For the text-containing cell, return its midpoint in [x, y] coordinate format. 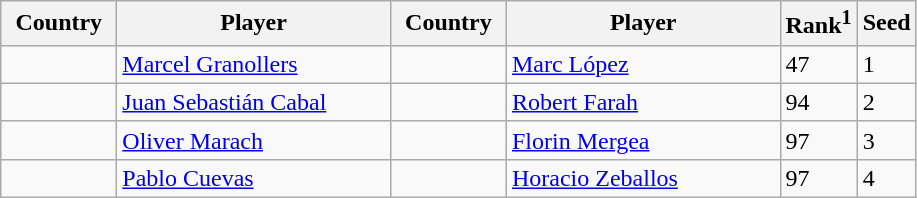
94 [818, 102]
Oliver Marach [254, 140]
Horacio Zeballos [643, 178]
Robert Farah [643, 102]
Florin Mergea [643, 140]
Seed [886, 24]
Juan Sebastián Cabal [254, 102]
Pablo Cuevas [254, 178]
1 [886, 64]
Marcel Granollers [254, 64]
47 [818, 64]
2 [886, 102]
3 [886, 140]
Marc López [643, 64]
Rank1 [818, 24]
4 [886, 178]
